Identify which cell holds the provided text, then report its (x, y) central coordinate. 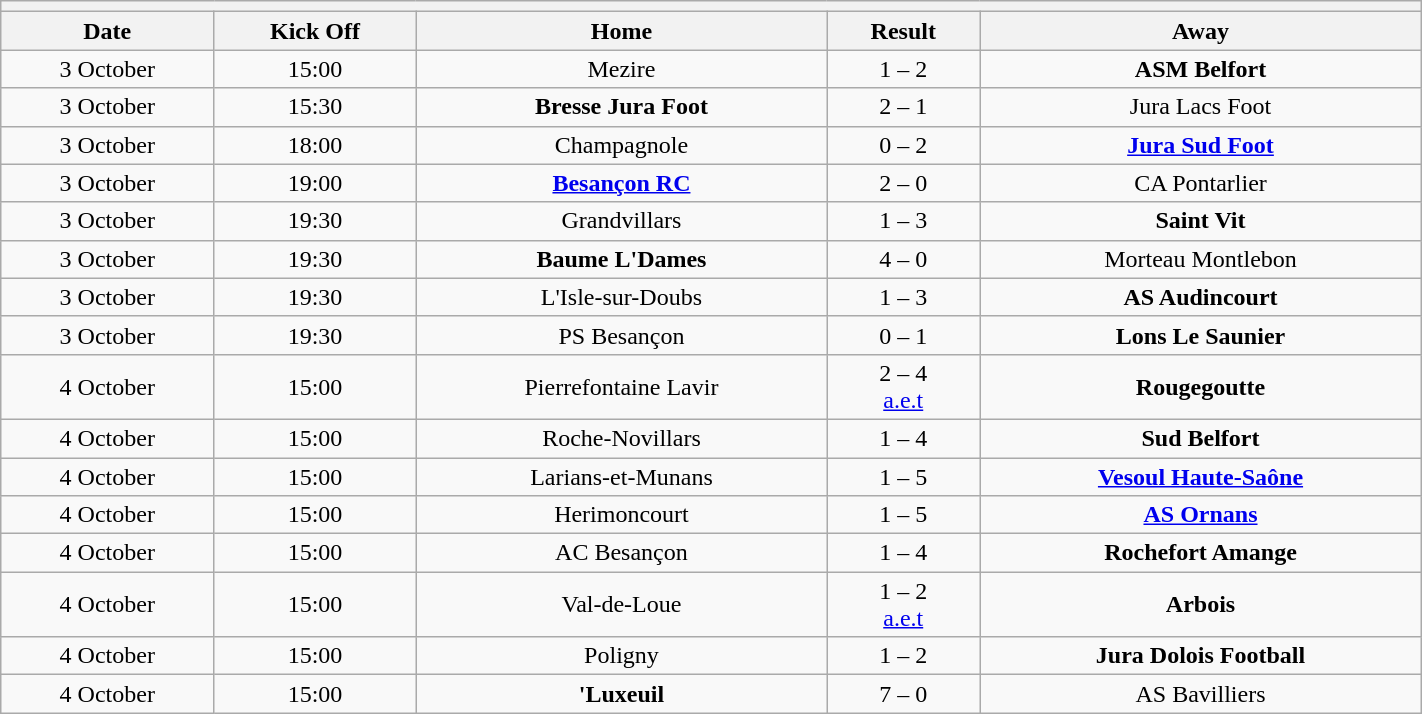
19:00 (315, 183)
Bresse Jura Foot (622, 107)
Grandvillars (622, 221)
Mezire (622, 69)
2 – 0 (904, 183)
Jura Dolois Football (1200, 656)
1 – 2 a.e.t (904, 604)
Jura Sud Foot (1200, 145)
PS Besançon (622, 335)
AC Besançon (622, 553)
Home (622, 31)
AS Bavilliers (1200, 694)
Roche-Novillars (622, 438)
Poligny (622, 656)
Rougegoutte (1200, 386)
Lons Le Saunier (1200, 335)
2 – 1 (904, 107)
Kick Off (315, 31)
CA Pontarlier (1200, 183)
0 – 1 (904, 335)
Val-de-Loue (622, 604)
Baume L'Dames (622, 259)
Away (1200, 31)
Herimoncourt (622, 515)
Date (108, 31)
Saint Vit (1200, 221)
ASM Belfort (1200, 69)
Larians-et-Munans (622, 477)
Pierrefontaine Lavir (622, 386)
AS Audincourt (1200, 297)
2 – 4 a.e.t (904, 386)
Sud Belfort (1200, 438)
'Luxeuil (622, 694)
Morteau Montlebon (1200, 259)
Arbois (1200, 604)
AS Ornans (1200, 515)
18:00 (315, 145)
Vesoul Haute-Saône (1200, 477)
Result (904, 31)
4 – 0 (904, 259)
Rochefort Amange (1200, 553)
0 – 2 (904, 145)
Champagnole (622, 145)
7 – 0 (904, 694)
15:30 (315, 107)
Besançon RC (622, 183)
L'Isle-sur-Doubs (622, 297)
Jura Lacs Foot (1200, 107)
